Locate the cell with the specified text and output its (x, y) center coordinate. 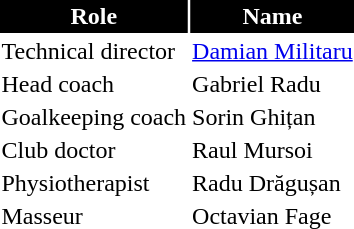
Role (94, 16)
Physiotherapist (94, 183)
Technical director (94, 51)
Head coach (94, 84)
Goalkeeping coach (94, 117)
Club doctor (94, 150)
